Determine the [x, y] coordinate at the center of the cell enclosing the given text.  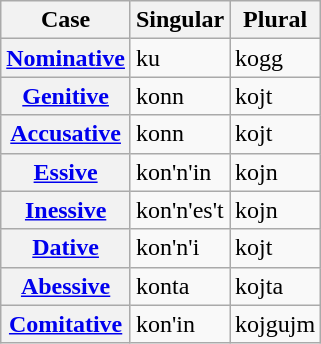
Accusative [66, 134]
Nominative [66, 58]
Essive [66, 172]
konta [180, 286]
kon'n'in [180, 172]
Case [66, 20]
kogg [276, 58]
Comitative [66, 324]
Genitive [66, 96]
Dative [66, 248]
kon'in [180, 324]
ku [180, 58]
kojta [276, 286]
kon'n'es't [180, 210]
kojgujm [276, 324]
Inessive [66, 210]
Abessive [66, 286]
kon'n'i [180, 248]
Singular [180, 20]
Plural [276, 20]
